Search for the cell housing the specified text and yield its (x, y) center coordinate. 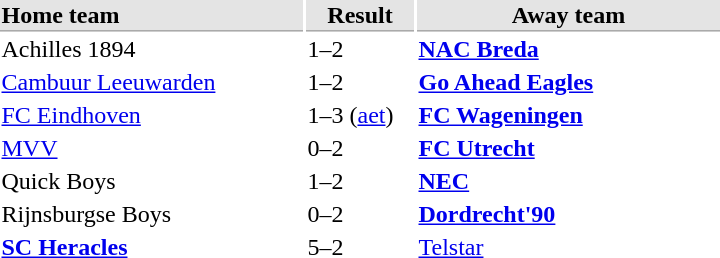
FC Utrecht (568, 149)
Achilles 1894 (152, 49)
NEC (568, 181)
Home team (152, 16)
FC Wageningen (568, 115)
Away team (568, 16)
1–3 (aet) (360, 115)
MVV (152, 149)
Go Ahead Eagles (568, 83)
Dordrecht'90 (568, 215)
Rijnsburgse Boys (152, 215)
Quick Boys (152, 181)
FC Eindhoven (152, 115)
Result (360, 16)
NAC Breda (568, 49)
Cambuur Leeuwarden (152, 83)
